Detect which cell encompasses the target text, then output its [X, Y] center coordinate. 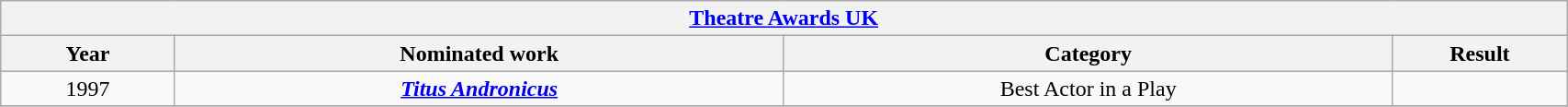
1997 [88, 89]
Result [1479, 53]
Year [88, 53]
Best Actor in a Play [1088, 89]
Category [1088, 53]
Nominated work [479, 53]
Theatre Awards UK [784, 18]
Titus Andronicus [479, 89]
